Output the (X, Y) coordinate of the center of the cell containing the given text.  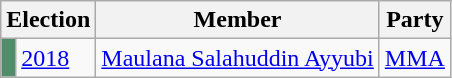
2018 (56, 58)
MMA (414, 58)
Maulana Salahuddin Ayyubi (238, 58)
Election (48, 20)
Member (238, 20)
Party (414, 20)
